Determine the (X, Y) coordinate at the center of the cell enclosing the given text.  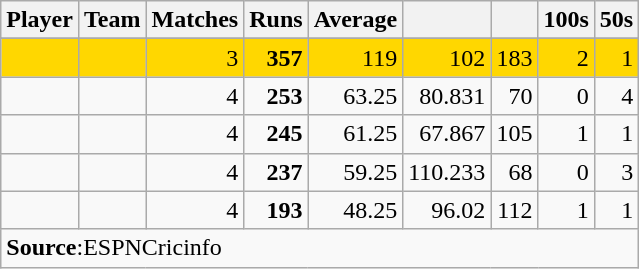
70 (514, 96)
48.25 (356, 210)
253 (276, 96)
67.867 (447, 134)
183 (514, 58)
59.25 (356, 172)
Player (40, 20)
63.25 (356, 96)
119 (356, 58)
80.831 (447, 96)
2 (566, 58)
102 (447, 58)
357 (276, 58)
Runs (276, 20)
96.02 (447, 210)
61.25 (356, 134)
193 (276, 210)
112 (514, 210)
105 (514, 134)
Team (112, 20)
Matches (195, 20)
Average (356, 20)
68 (514, 172)
245 (276, 134)
100s (566, 20)
110.233 (447, 172)
237 (276, 172)
50s (616, 20)
Source:ESPNCricinfo (320, 248)
